Identify which cell holds the provided text, then report its (x, y) central coordinate. 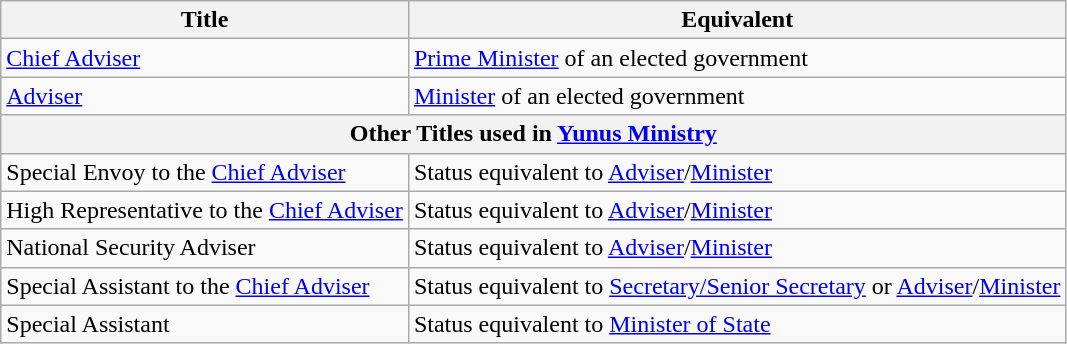
Status equivalent to Secretary/Senior Secretary or Adviser/Minister (737, 286)
Prime Minister of an elected government (737, 58)
Special Assistant to the Chief Adviser (205, 286)
Special Envoy to the Chief Adviser (205, 172)
Status equivalent to Minister of State (737, 324)
Equivalent (737, 20)
High Representative to the Chief Adviser (205, 210)
Special Assistant (205, 324)
Other Titles used in Yunus Ministry (534, 134)
Adviser (205, 96)
Chief Adviser (205, 58)
Title (205, 20)
Minister of an elected government (737, 96)
National Security Adviser (205, 248)
